Determine the [X, Y] coordinate at the center of the cell enclosing the given text.  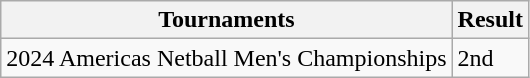
2nd [490, 58]
Result [490, 20]
2024 Americas Netball Men's Championships [226, 58]
Tournaments [226, 20]
